From the cell containing the given text, extract its center point as (X, Y) coordinate. 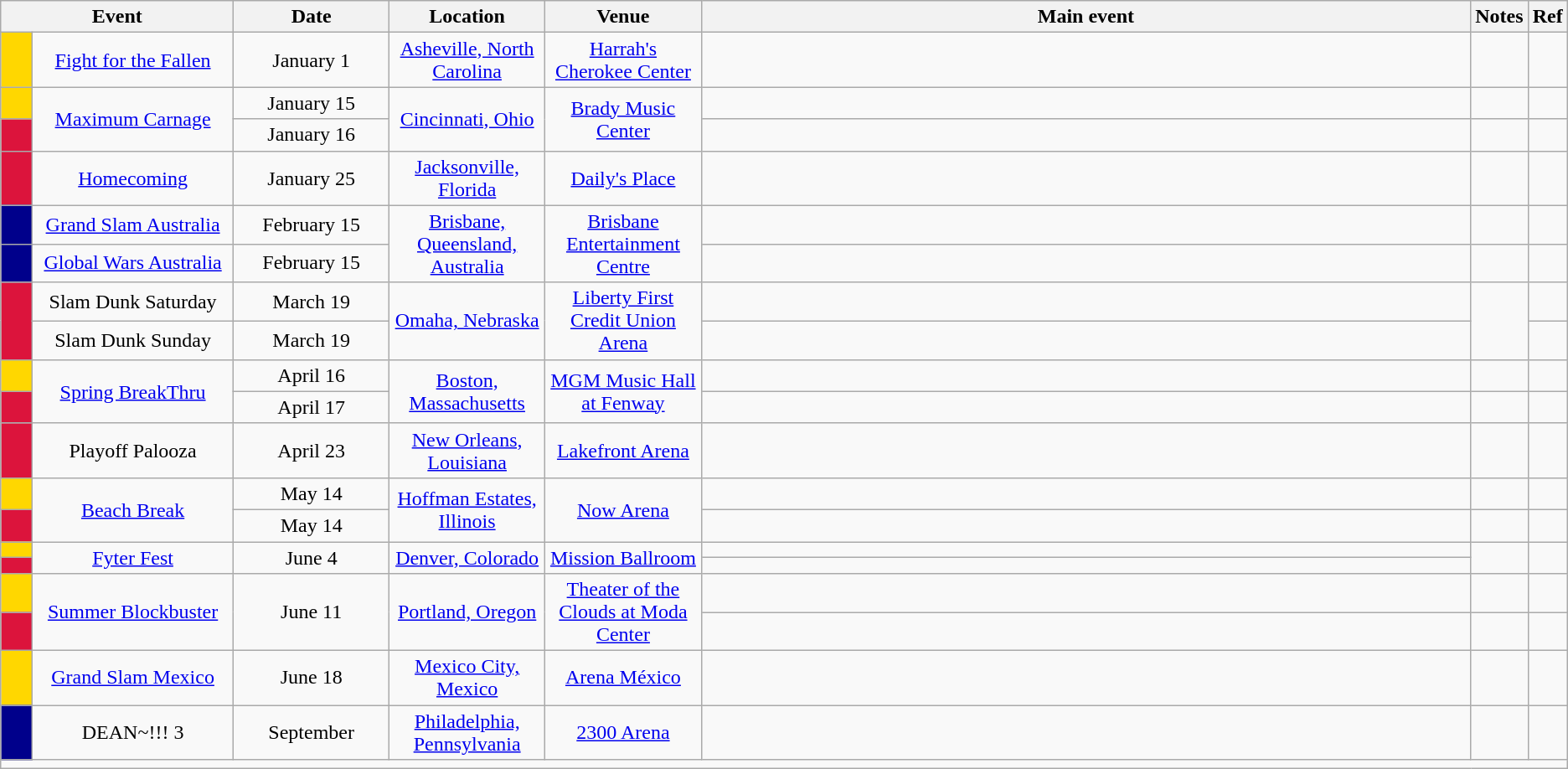
Brisbane, Queensland, Australia (467, 244)
Slam Dunk Saturday (132, 302)
Portland, Oregon (467, 612)
Mexico City, Mexico (467, 679)
Denver, Colorado (467, 557)
Main event (1086, 17)
DEAN~!!! 3 (132, 732)
January 16 (312, 135)
January 25 (312, 178)
Location (467, 17)
Playoff Palooza (132, 451)
Fight for the Fallen (132, 60)
Arena México (623, 679)
New Orleans, Louisiana (467, 451)
MGM Music Hall at Fenway (623, 391)
Maximum Carnage (132, 119)
Homecoming (132, 178)
Asheville, North Carolina (467, 60)
June 4 (312, 557)
Philadelphia, Pennsylvania (467, 732)
April 17 (312, 407)
Global Wars Australia (132, 263)
June 18 (312, 679)
Grand Slam Mexico (132, 679)
Summer Blockbuster (132, 612)
January 15 (312, 103)
2300 Arena (623, 732)
Brady Music Center (623, 119)
January 1 (312, 60)
Harrah's Cherokee Center (623, 60)
Event (117, 17)
Mission Ballroom (623, 557)
Liberty First Credit Union Arena (623, 321)
Now Arena (623, 509)
Beach Break (132, 509)
Daily's Place (623, 178)
Ref (1548, 17)
Cincinnati, Ohio (467, 119)
Boston, Massachusetts (467, 391)
Date (312, 17)
Lakefront Arena (623, 451)
Slam Dunk Sunday (132, 340)
Fyter Fest (132, 557)
Spring BreakThru (132, 391)
Notes (1499, 17)
Jacksonville, Florida (467, 178)
Omaha, Nebraska (467, 321)
Brisbane Entertainment Centre (623, 244)
Venue (623, 17)
April 23 (312, 451)
Grand Slam Australia (132, 225)
Theater of the Clouds at Moda Center (623, 612)
Hoffman Estates, Illinois (467, 509)
June 11 (312, 612)
September (312, 732)
April 16 (312, 375)
